Find where the given text appears and provide that cell's center as (X, Y) coordinate. 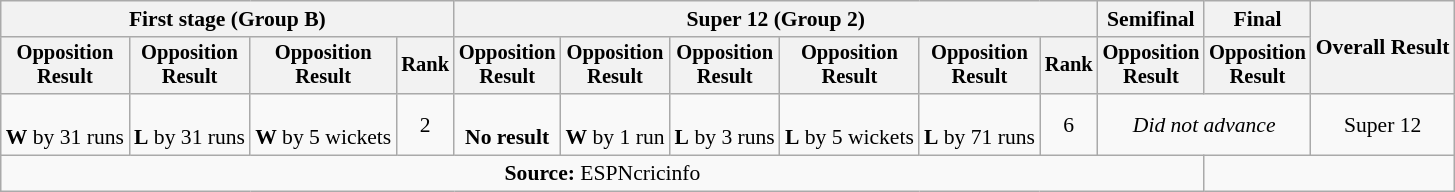
W by 31 runs (65, 124)
W by 5 wickets (323, 124)
L by 3 runs (725, 124)
Super 12 (1383, 124)
2 (425, 124)
W by 1 run (614, 124)
Overall Result (1383, 48)
L by 31 runs (190, 124)
Semifinal (1152, 19)
Super 12 (Group 2) (776, 19)
6 (1069, 124)
Source: ESPNcricinfo (602, 174)
L by 71 runs (980, 124)
Did not advance (1204, 124)
First stage (Group B) (228, 19)
Final (1258, 19)
L by 5 wickets (850, 124)
No result (508, 124)
